Extract the [x, y] coordinate from the center of the cell holding the provided text.  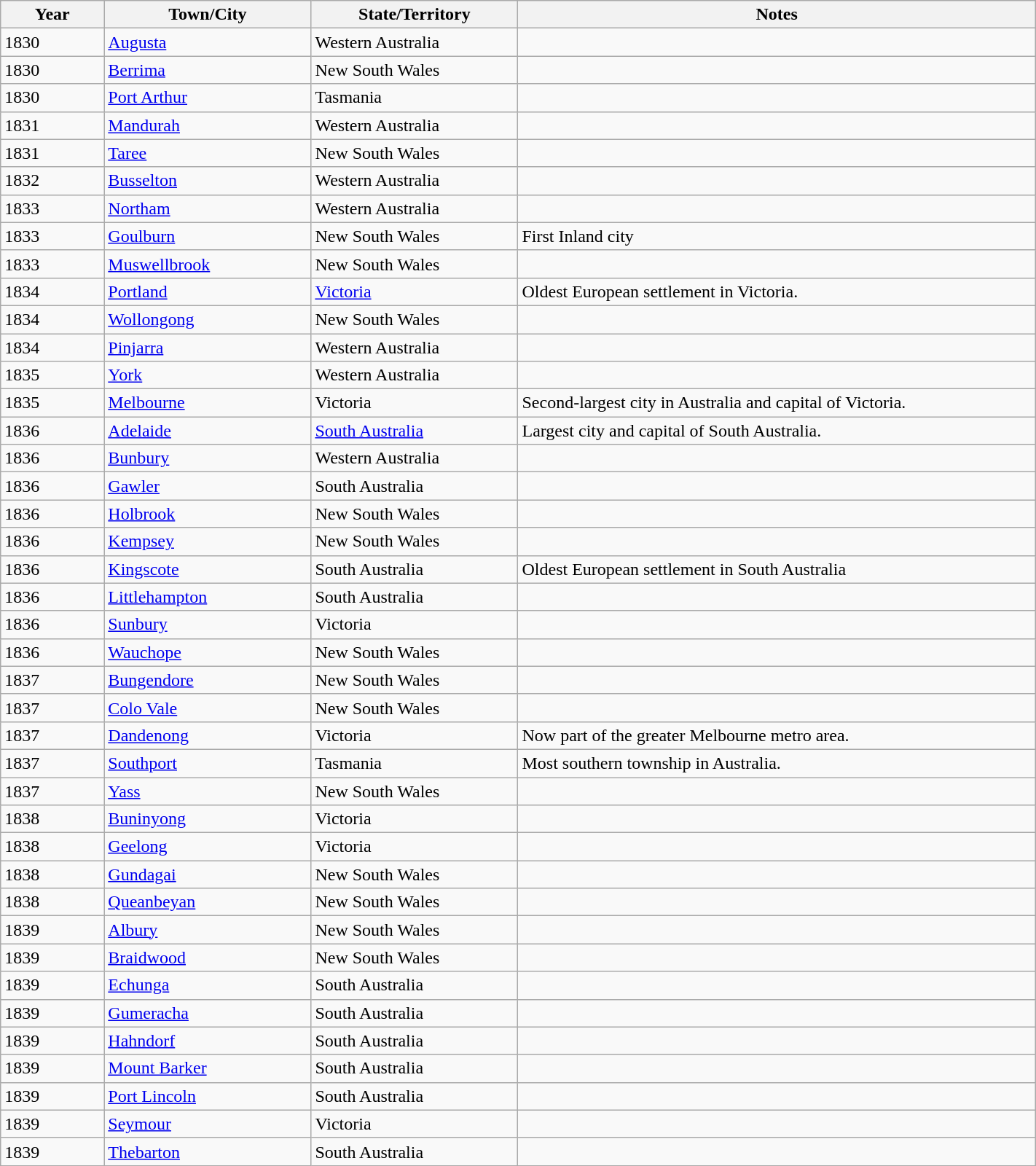
Albury [208, 930]
Muswellbrook [208, 264]
Mount Barker [208, 1068]
Port Arthur [208, 98]
Town/City [208, 15]
Braidwood [208, 958]
Melbourne [208, 403]
Yass [208, 791]
Mandurah [208, 125]
Adelaide [208, 431]
Geelong [208, 847]
Gumeracha [208, 1013]
Port Lincoln [208, 1096]
Buninyong [208, 819]
Sunbury [208, 625]
Seymour [208, 1124]
Bunbury [208, 458]
State/Territory [415, 15]
Most southern township in Australia. [777, 763]
Notes [777, 15]
Augusta [208, 42]
1832 [52, 181]
Second-largest city in Australia and capital of Victoria. [777, 403]
Year [52, 15]
Busselton [208, 181]
Berrima [208, 70]
Colo Vale [208, 708]
Oldest European settlement in Victoria. [777, 291]
York [208, 375]
Northam [208, 208]
Southport [208, 763]
Queanbeyan [208, 902]
Echunga [208, 985]
Oldest European settlement in South Australia [777, 569]
Now part of the greater Melbourne metro area. [777, 735]
Littlehampton [208, 597]
Dandenong [208, 735]
Bungendore [208, 680]
Goulburn [208, 236]
First Inland city [777, 236]
Pinjarra [208, 348]
Gundagai [208, 874]
Holbrook [208, 514]
Kingscote [208, 569]
Thebarton [208, 1151]
Largest city and capital of South Australia. [777, 431]
Taree [208, 153]
Hahndorf [208, 1041]
Kempsey [208, 541]
Portland [208, 291]
Wollongong [208, 319]
Wauchope [208, 652]
Gawler [208, 486]
